Determine the (X, Y) coordinate at the center of the cell enclosing the given text.  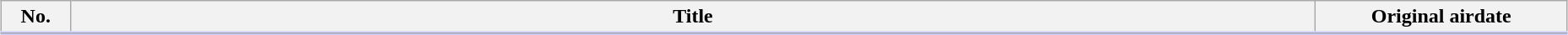
Original airdate (1441, 17)
Title (693, 17)
No. (35, 17)
